Return the [x, y] coordinate for the center point of the cell that contains the specified text.  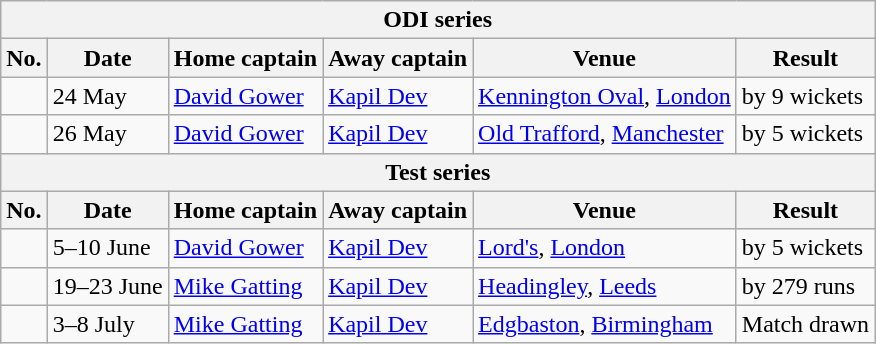
ODI series [438, 20]
Match drawn [805, 324]
26 May [108, 134]
19–23 June [108, 286]
Kennington Oval, London [605, 96]
Lord's, London [605, 248]
Test series [438, 172]
3–8 July [108, 324]
Old Trafford, Manchester [605, 134]
Edgbaston, Birmingham [605, 324]
Headingley, Leeds [605, 286]
by 279 runs [805, 286]
24 May [108, 96]
by 9 wickets [805, 96]
5–10 June [108, 248]
